Return (x, y) of the center of cell containing provided text 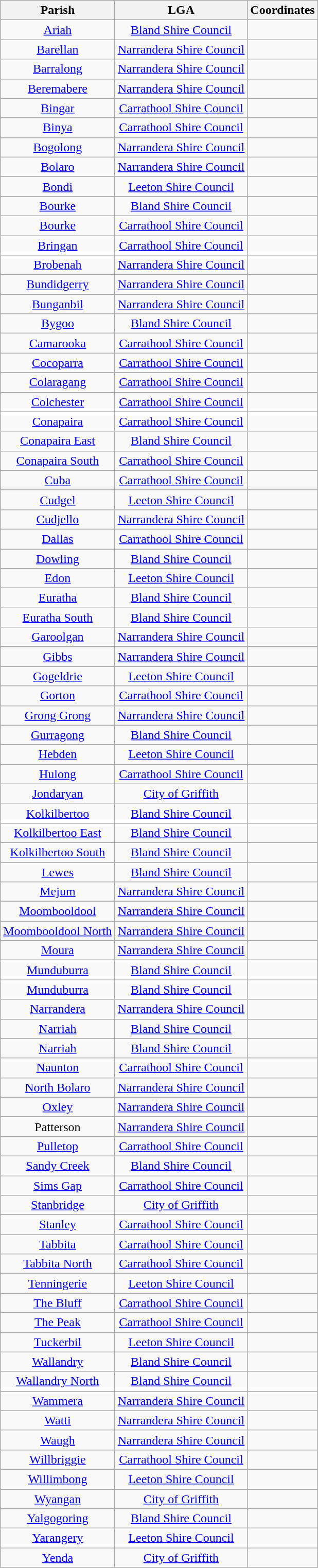
Willbriggie (58, 1459)
Garoolgan (58, 637)
Gogeldrie (58, 676)
Ariah (58, 30)
Narrandera (58, 1009)
Euratha South (58, 618)
Gurragong (58, 735)
Naunton (58, 1068)
Euratha (58, 598)
Moura (58, 950)
Gorton (58, 696)
Barralong (58, 69)
Bygoo (58, 324)
Conapaira (58, 421)
Pulletop (58, 1146)
Conapaira South (58, 461)
Yalgogoring (58, 1519)
The Bluff (58, 1303)
Bundidgerry (58, 285)
Binya (58, 128)
Camarooka (58, 343)
Stanley (58, 1225)
Grong Grong (58, 715)
Waugh (58, 1440)
Kolkilbertoo East (58, 833)
Wyangan (58, 1499)
The Peak (58, 1323)
Colchester (58, 402)
Moombooldool (58, 911)
Bingar (58, 108)
Dallas (58, 539)
Wammera (58, 1401)
LGA (181, 10)
Tabbita (58, 1244)
Lewes (58, 872)
Watti (58, 1420)
Bringan (58, 245)
Bolaro (58, 167)
Cudgel (58, 500)
Dowling (58, 558)
Yenda (58, 1558)
Kolkilbertoo (58, 813)
Cuba (58, 480)
Barellan (58, 49)
Wallandry (58, 1362)
Moombooldool North (58, 931)
Gibbs (58, 657)
Edon (58, 578)
Cudjello (58, 519)
Tabbita North (58, 1264)
Stanbridge (58, 1205)
Sandy Creek (58, 1166)
Wallandry North (58, 1381)
Patterson (58, 1126)
Colaragang (58, 382)
Bunganbil (58, 304)
Beremabere (58, 89)
Kolkilbertoo South (58, 852)
Brobenah (58, 265)
Bondi (58, 186)
Tuckerbil (58, 1342)
Jondaryan (58, 794)
Bogolong (58, 147)
Tenningerie (58, 1283)
Hebden (58, 754)
North Bolaro (58, 1087)
Hulong (58, 774)
Parish (58, 10)
Yarangery (58, 1538)
Sims Gap (58, 1185)
Coordinates (282, 10)
Mejum (58, 892)
Conapaira East (58, 441)
Cocoparra (58, 363)
Oxley (58, 1107)
Willimbong (58, 1479)
